For the text-containing cell, return its midpoint in [x, y] coordinate format. 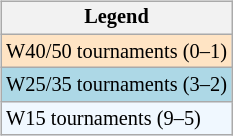
W15 tournaments (9–5) [116, 119]
W25/35 tournaments (3–2) [116, 85]
W40/50 tournaments (0–1) [116, 51]
Legend [116, 18]
